Determine the (x, y) coordinate at the center of the cell enclosing the given text.  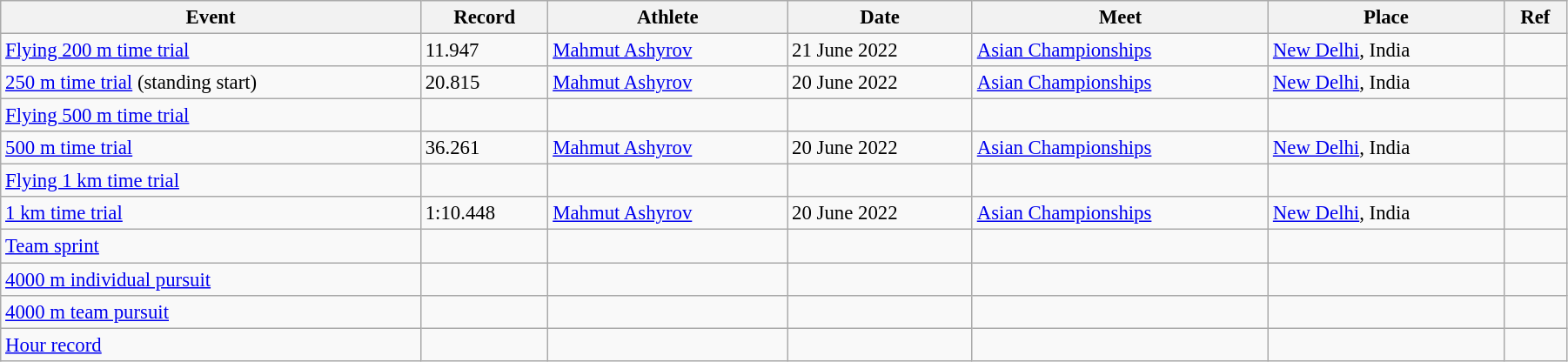
Flying 500 m time trial (211, 116)
1 km time trial (211, 213)
Flying 1 km time trial (211, 181)
Date (881, 17)
Athlete (668, 17)
Record (484, 17)
11.947 (484, 50)
Team sprint (211, 246)
Flying 200 m time trial (211, 50)
36.261 (484, 148)
20.815 (484, 83)
Hour record (211, 345)
4000 m team pursuit (211, 312)
Ref (1535, 17)
Meet (1120, 17)
Event (211, 17)
1:10.448 (484, 213)
250 m time trial (standing start) (211, 83)
21 June 2022 (881, 50)
Place (1387, 17)
4000 m individual pursuit (211, 279)
500 m time trial (211, 148)
